From the cell containing the given text, extract its center point as [x, y] coordinate. 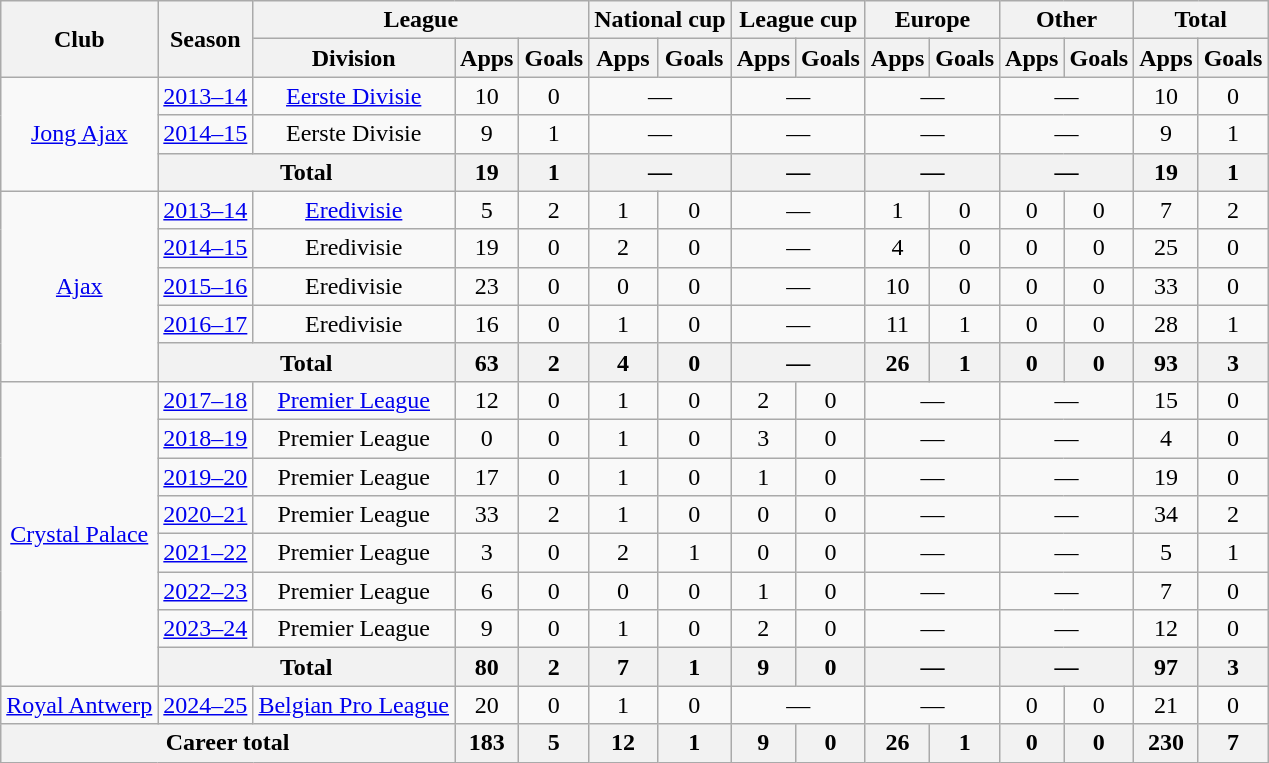
34 [1166, 515]
Division [354, 58]
28 [1166, 324]
23 [487, 286]
230 [1166, 743]
183 [487, 743]
93 [1166, 362]
80 [487, 667]
2021–22 [206, 553]
National cup [660, 20]
Ajax [80, 286]
Europe [932, 20]
15 [1166, 400]
25 [1166, 248]
Jong Ajax [80, 134]
2015–16 [206, 286]
2016–17 [206, 324]
97 [1166, 667]
17 [487, 477]
League [421, 20]
6 [487, 591]
2024–25 [206, 705]
2023–24 [206, 629]
21 [1166, 705]
20 [487, 705]
Royal Antwerp [80, 705]
2018–19 [206, 438]
2022–23 [206, 591]
Season [206, 39]
Other [1067, 20]
2020–21 [206, 515]
2017–18 [206, 400]
Crystal Palace [80, 533]
League cup [798, 20]
Career total [228, 743]
16 [487, 324]
63 [487, 362]
2019–20 [206, 477]
Belgian Pro League [354, 705]
Club [80, 39]
11 [897, 324]
